Determine the [x, y] coordinate at the center of the cell enclosing the given text.  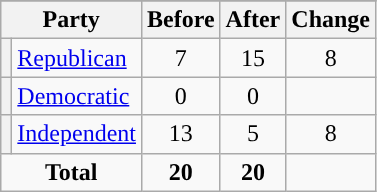
Total [72, 172]
Before [180, 20]
Democratic [77, 96]
5 [253, 134]
Change [331, 20]
15 [253, 58]
13 [180, 134]
Independent [77, 134]
After [253, 20]
Republican [77, 58]
7 [180, 58]
Party [72, 20]
